Identify which cell holds the provided text, then report its [X, Y] central coordinate. 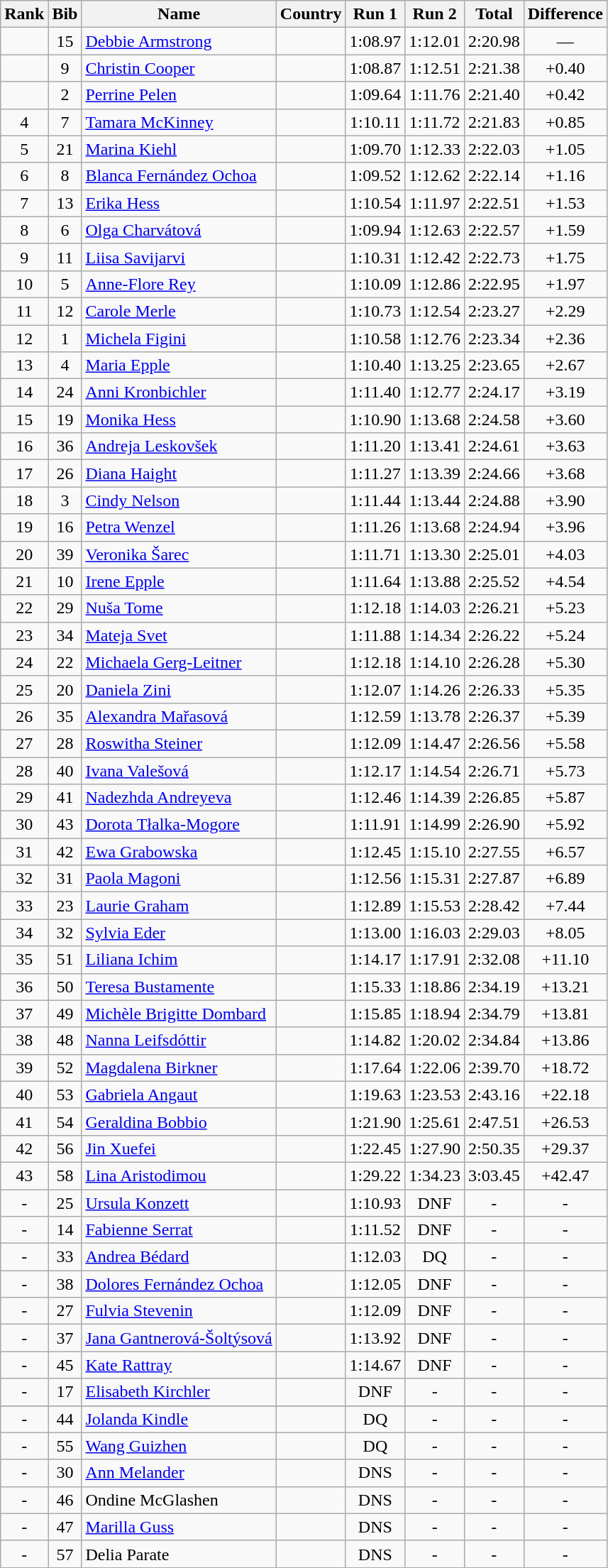
1:12.33 [435, 149]
1:14.54 [435, 770]
1:12.76 [435, 339]
Anni Kronbichler [179, 393]
+0.85 [565, 122]
45 [65, 1365]
Name [179, 14]
Lina Aristodimou [179, 1175]
2:22.14 [494, 176]
44 [65, 1419]
2:47.51 [494, 1122]
+2.67 [565, 366]
56 [65, 1148]
50 [65, 987]
Ondine McGlashen [179, 1500]
1:13.78 [435, 716]
+1.05 [565, 149]
+1.16 [565, 176]
Olga Charvátová [179, 230]
1:14.47 [435, 743]
1:08.87 [375, 68]
1:11.97 [435, 203]
1:22.06 [435, 1068]
1:12.01 [435, 41]
Ursula Konzett [179, 1203]
2:29.03 [494, 933]
+3.90 [565, 500]
Dolores Fernández Ochoa [179, 1284]
2:26.22 [494, 635]
Nadezhda Andreyeva [179, 798]
+3.19 [565, 393]
1:11.71 [375, 554]
2:26.37 [494, 716]
1:12.07 [375, 689]
1:14.67 [375, 1365]
+13.21 [565, 987]
+26.53 [565, 1122]
Wang Guizhen [179, 1446]
1:10.73 [375, 311]
2:34.84 [494, 1041]
55 [65, 1446]
2:25.52 [494, 581]
1:14.03 [435, 608]
2:24.94 [494, 527]
1:16.03 [435, 933]
+5.30 [565, 662]
1:21.90 [375, 1122]
Run 1 [375, 14]
Dorota Tłalka-Mogore [179, 825]
1:14.39 [435, 798]
Marina Kiehl [179, 149]
1:10.90 [375, 420]
1:10.54 [375, 203]
Debbie Armstrong [179, 41]
58 [65, 1175]
1:09.94 [375, 230]
+0.40 [565, 68]
+1.75 [565, 257]
1:12.77 [435, 393]
Andrea Bédard [179, 1257]
Daniela Zini [179, 689]
Blanca Fernández Ochoa [179, 176]
2:26.21 [494, 608]
+42.47 [565, 1175]
+2.29 [565, 311]
+0.42 [565, 95]
3 [65, 500]
1:11.76 [435, 95]
Anne-Flore Rey [179, 284]
2:43.16 [494, 1095]
Michela Figini [179, 339]
Rank [24, 14]
Delia Parate [179, 1554]
+3.60 [565, 420]
Veronika Šarec [179, 554]
2:26.28 [494, 662]
1:11.72 [435, 122]
Geraldina Bobbio [179, 1122]
1:12.54 [435, 311]
2:24.61 [494, 446]
+8.05 [565, 933]
1:11.20 [375, 446]
1:18.94 [435, 1014]
Jolanda Kindle [179, 1419]
Ivana Valešová [179, 770]
1:13.92 [375, 1338]
1:15.31 [435, 879]
1:14.26 [435, 689]
1:10.58 [375, 339]
1:13.41 [435, 446]
Tamara McKinney [179, 122]
Magdalena Birkner [179, 1068]
Ewa Grabowska [179, 852]
54 [65, 1122]
1:12.86 [435, 284]
1:12.63 [435, 230]
Erika Hess [179, 203]
Gabriela Angaut [179, 1095]
Sylvia Eder [179, 933]
1:11.88 [375, 635]
Diana Haight [179, 473]
+3.63 [565, 446]
Marilla Guss [179, 1527]
2:50.35 [494, 1148]
Bib [65, 14]
Laurie Graham [179, 906]
2:34.19 [494, 987]
1:10.93 [375, 1203]
1:11.27 [375, 473]
51 [65, 960]
1:13.30 [435, 554]
1:13.39 [435, 473]
2 [65, 95]
1:14.17 [375, 960]
2:23.34 [494, 339]
1:11.40 [375, 393]
Difference [565, 14]
2:32.08 [494, 960]
+6.57 [565, 852]
+13.81 [565, 1014]
Fulvia Stevenin [179, 1311]
Jin Xuefei [179, 1148]
2:22.57 [494, 230]
1:09.52 [375, 176]
1:15.10 [435, 852]
Teresa Bustamente [179, 987]
1:12.59 [375, 716]
2:24.17 [494, 393]
+5.24 [565, 635]
+1.59 [565, 230]
+7.44 [565, 906]
+5.87 [565, 798]
2:24.58 [494, 420]
1:12.56 [375, 879]
1:12.42 [435, 257]
+5.92 [565, 825]
Irene Epple [179, 581]
Total [494, 14]
+4.03 [565, 554]
2:26.71 [494, 770]
Andreja Leskovšek [179, 446]
1:11.52 [375, 1230]
1:34.23 [435, 1175]
Kate Rattray [179, 1365]
2:23.27 [494, 311]
+6.89 [565, 879]
2:26.90 [494, 825]
1:20.02 [435, 1041]
1:12.51 [435, 68]
Ann Melander [179, 1473]
2:22.73 [494, 257]
— [565, 41]
Michaela Gerg-Leitner [179, 662]
Liisa Savijarvi [179, 257]
Nanna Leifsdóttir [179, 1041]
1:14.82 [375, 1041]
Maria Epple [179, 366]
+29.37 [565, 1148]
2:21.40 [494, 95]
Country [311, 14]
1:14.10 [435, 662]
1:12.17 [375, 770]
Carole Merle [179, 311]
Monika Hess [179, 420]
+11.10 [565, 960]
+5.35 [565, 689]
1:10.40 [375, 366]
1:13.25 [435, 366]
2:28.42 [494, 906]
1:15.53 [435, 906]
Nuša Tome [179, 608]
+3.68 [565, 473]
1:14.34 [435, 635]
53 [65, 1095]
+5.39 [565, 716]
Mateja Svet [179, 635]
2:21.83 [494, 122]
1:10.09 [375, 284]
1:25.61 [435, 1122]
Petra Wenzel [179, 527]
+2.36 [565, 339]
Alexandra Mařasová [179, 716]
1:12.62 [435, 176]
Jana Gantnerová-Šoltýsová [179, 1338]
+22.18 [565, 1095]
1 [65, 339]
1:12.89 [375, 906]
1:13.00 [375, 933]
47 [65, 1527]
1:12.05 [375, 1284]
3:03.45 [494, 1175]
1:17.64 [375, 1068]
1:11.26 [375, 527]
2:23.65 [494, 366]
2:22.03 [494, 149]
Roswitha Steiner [179, 743]
1:15.33 [375, 987]
Fabienne Serrat [179, 1230]
1:27.90 [435, 1148]
1:19.63 [375, 1095]
+5.58 [565, 743]
1:17.91 [435, 960]
+18.72 [565, 1068]
Run 2 [435, 14]
1:13.88 [435, 581]
+3.96 [565, 527]
52 [65, 1068]
2:22.95 [494, 284]
57 [65, 1554]
1:10.11 [375, 122]
1:13.44 [435, 500]
2:20.98 [494, 41]
1:29.22 [375, 1175]
+1.97 [565, 284]
1:12.45 [375, 852]
1:11.64 [375, 581]
1:09.70 [375, 149]
2:24.88 [494, 500]
2:27.87 [494, 879]
2:22.51 [494, 203]
1:08.97 [375, 41]
+4.54 [565, 581]
49 [65, 1014]
+5.73 [565, 770]
Perrine Pelen [179, 95]
Christin Cooper [179, 68]
Liliana Ichim [179, 960]
2:26.56 [494, 743]
1:11.91 [375, 825]
2:25.01 [494, 554]
Elisabeth Kirchler [179, 1392]
1:22.45 [375, 1148]
Cindy Nelson [179, 500]
1:15.85 [375, 1014]
2:24.66 [494, 473]
+5.23 [565, 608]
1:12.03 [375, 1257]
+1.53 [565, 203]
2:34.79 [494, 1014]
2:39.70 [494, 1068]
1:12.46 [375, 798]
2:27.55 [494, 852]
46 [65, 1500]
1:10.31 [375, 257]
Michèle Brigitte Dombard [179, 1014]
2:26.85 [494, 798]
2:21.38 [494, 68]
Paola Magoni [179, 879]
48 [65, 1041]
18 [24, 500]
1:11.44 [375, 500]
2:26.33 [494, 689]
1:18.86 [435, 987]
1:09.64 [375, 95]
1:23.53 [435, 1095]
+13.86 [565, 1041]
1:14.99 [435, 825]
